Scan for the cell matching the given text and deliver its (x, y) coordinate at center. 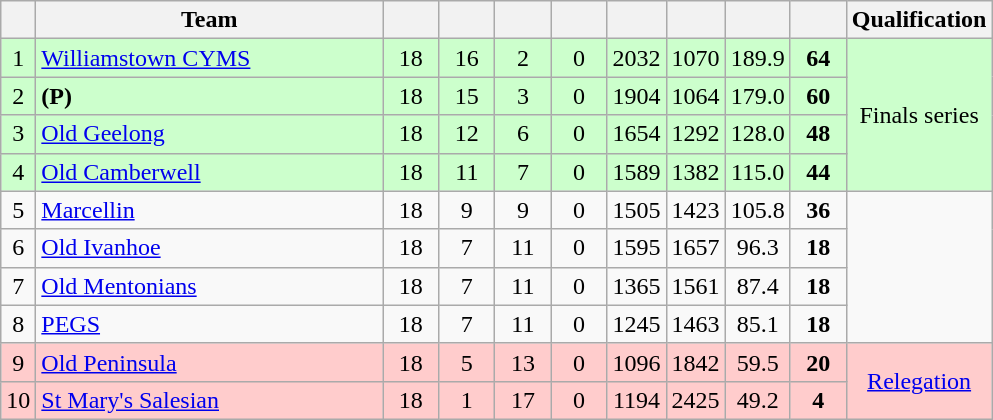
Old Camberwell (210, 172)
(P) (210, 96)
1657 (696, 248)
115.0 (758, 172)
1194 (636, 400)
1654 (636, 134)
1423 (696, 210)
Marcellin (210, 210)
189.9 (758, 58)
2032 (636, 58)
1463 (696, 324)
36 (818, 210)
St Mary's Salesian (210, 400)
59.5 (758, 362)
20 (818, 362)
49.2 (758, 400)
1842 (696, 362)
Relegation (919, 381)
10 (18, 400)
44 (818, 172)
Finals series (919, 115)
Old Peninsula (210, 362)
1365 (636, 286)
96.3 (758, 248)
85.1 (758, 324)
1292 (696, 134)
12 (467, 134)
15 (467, 96)
16 (467, 58)
128.0 (758, 134)
2425 (696, 400)
Team (210, 20)
1595 (636, 248)
1589 (636, 172)
1505 (636, 210)
Qualification (919, 20)
1070 (696, 58)
Williamstown CYMS (210, 58)
PEGS (210, 324)
1382 (696, 172)
64 (818, 58)
1096 (636, 362)
1245 (636, 324)
13 (523, 362)
Old Mentonians (210, 286)
179.0 (758, 96)
1064 (696, 96)
8 (18, 324)
Old Geelong (210, 134)
105.8 (758, 210)
87.4 (758, 286)
Old Ivanhoe (210, 248)
1561 (696, 286)
17 (523, 400)
1904 (636, 96)
48 (818, 134)
60 (818, 96)
